Provide the (X, Y) coordinate of the cell's center where the given text is located.  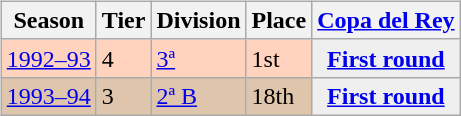
Copa del Rey (386, 20)
18th (279, 96)
2ª B (198, 96)
Tier (124, 20)
1992–93 (48, 58)
3ª (198, 58)
Season (48, 20)
3 (124, 96)
Place (279, 20)
1993–94 (48, 96)
1st (279, 58)
Division (198, 20)
4 (124, 58)
